Scan for the cell matching the given text and deliver its [x, y] coordinate at center. 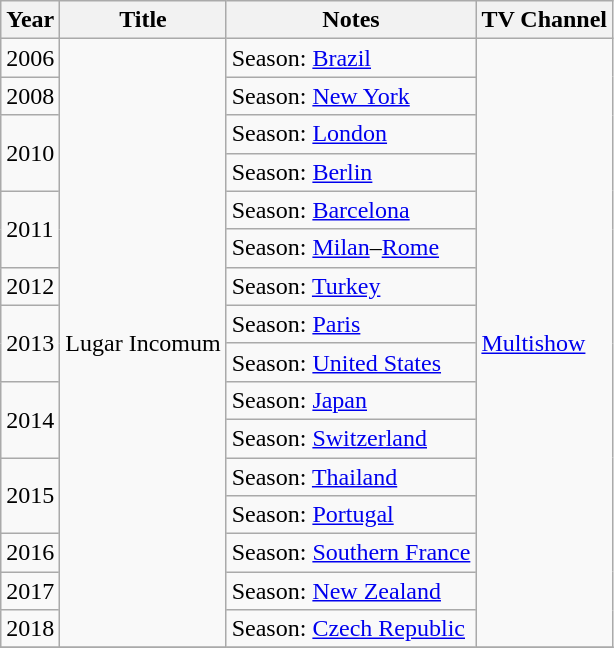
2016 [30, 553]
Season: Milan–Rome [351, 248]
2012 [30, 286]
Year [30, 20]
2011 [30, 229]
Multishow [544, 344]
Season: New Zealand [351, 591]
Season: Berlin [351, 172]
2014 [30, 419]
Season: Turkey [351, 286]
Season: Czech Republic [351, 629]
Season: Southern France [351, 553]
2010 [30, 153]
Lugar Incomum [143, 344]
2017 [30, 591]
2018 [30, 629]
2006 [30, 58]
Season: New York [351, 96]
Season: Portugal [351, 515]
2013 [30, 343]
Title [143, 20]
TV Channel [544, 20]
Season: Thailand [351, 477]
Season: Brazil [351, 58]
Season: Japan [351, 400]
Season: Switzerland [351, 438]
2008 [30, 96]
Notes [351, 20]
Season: London [351, 134]
2015 [30, 496]
Season: United States [351, 362]
Season: Barcelona [351, 210]
Season: Paris [351, 324]
